Provide the [X, Y] coordinate of the cell's center where the given text is located.  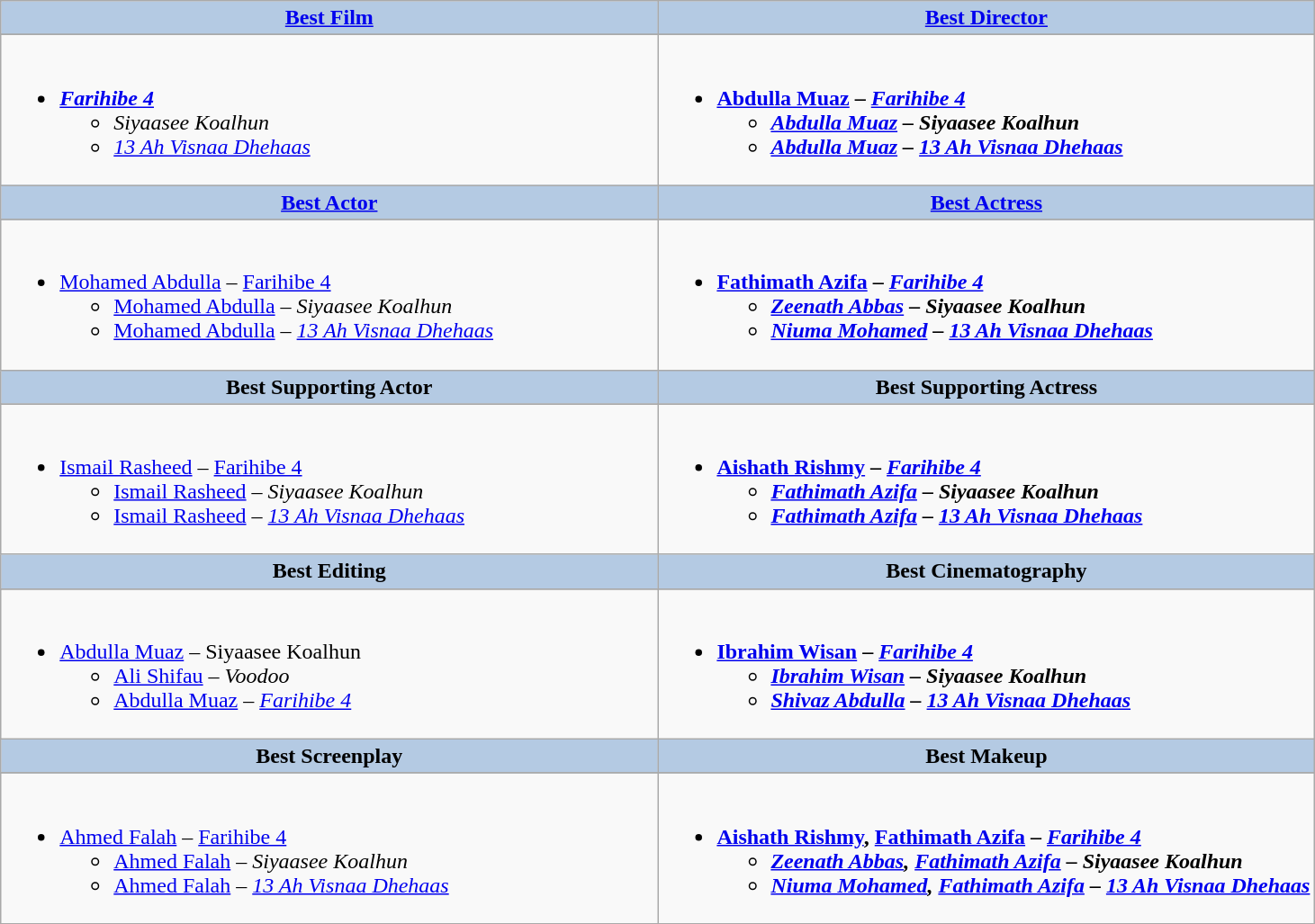
Best Actor [329, 202]
Ismail Rasheed – Farihibe 4Ismail Rasheed – Siyaasee KoalhunIsmail Rasheed – 13 Ah Visnaa Dhehaas [329, 479]
Mohamed Abdulla – Farihibe 4Mohamed Abdulla – Siyaasee KoalhunMohamed Abdulla – 13 Ah Visnaa Dhehaas [329, 295]
Ahmed Falah – Farihibe 4Ahmed Falah – Siyaasee KoalhunAhmed Falah – 13 Ah Visnaa Dhehaas [329, 848]
Best Cinematography [986, 571]
Best Actress [986, 202]
Best Film [329, 18]
Abdulla Muaz – Siyaasee KoalhunAli Shifau – VoodooAbdulla Muaz – Farihibe 4 [329, 664]
Ibrahim Wisan – Farihibe 4Ibrahim Wisan – Siyaasee KoalhunShivaz Abdulla – 13 Ah Visnaa Dhehaas [986, 664]
Best Supporting Actor [329, 387]
Best Editing [329, 571]
Best Supporting Actress [986, 387]
Best Screenplay [329, 756]
Best Makeup [986, 756]
Best Director [986, 18]
Aishath Rishmy, Fathimath Azifa – Farihibe 4Zeenath Abbas, Fathimath Azifa – Siyaasee KoalhunNiuma Mohamed, Fathimath Azifa – 13 Ah Visnaa Dhehaas [986, 848]
Fathimath Azifa – Farihibe 4Zeenath Abbas – Siyaasee KoalhunNiuma Mohamed – 13 Ah Visnaa Dhehaas [986, 295]
Aishath Rishmy – Farihibe 4Fathimath Azifa – Siyaasee KoalhunFathimath Azifa – 13 Ah Visnaa Dhehaas [986, 479]
Farihibe 4Siyaasee Koalhun13 Ah Visnaa Dhehaas [329, 110]
Abdulla Muaz – Farihibe 4Abdulla Muaz – Siyaasee KoalhunAbdulla Muaz – 13 Ah Visnaa Dhehaas [986, 110]
